Search for the cell housing the specified text and yield its [X, Y] center coordinate. 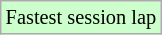
Fastest session lap [81, 17]
